Output the (X, Y) coordinate of the center of the cell containing the given text.  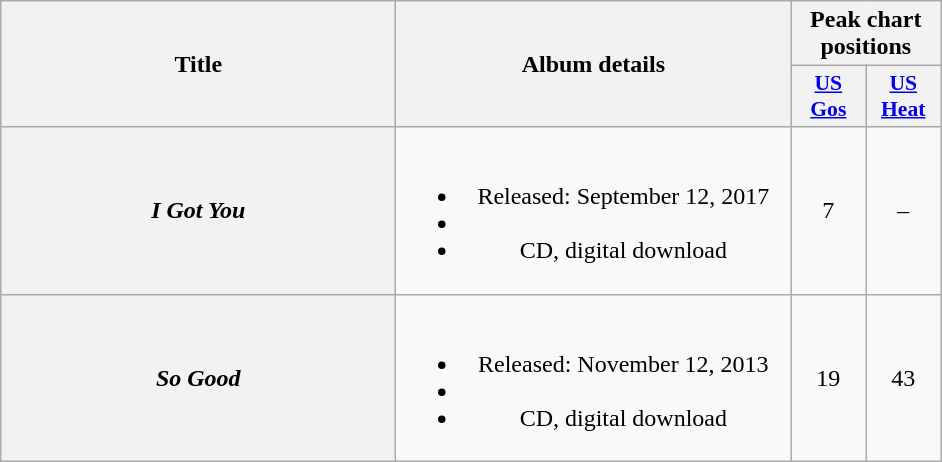
19 (828, 378)
Album details (594, 64)
Title (198, 64)
USHeat (904, 96)
Released: September 12, 2017CD, digital download (594, 210)
So Good (198, 378)
– (904, 210)
43 (904, 378)
7 (828, 210)
USGos (828, 96)
Peak chart positions (866, 34)
I Got You (198, 210)
Released: November 12, 2013CD, digital download (594, 378)
